Search for the cell housing the specified text and yield its (x, y) center coordinate. 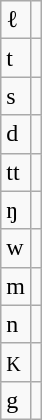
ŋ (16, 210)
w (16, 248)
tt (16, 172)
K (16, 362)
m (16, 286)
n (16, 324)
t (16, 58)
d (16, 134)
g (16, 400)
ℓ (16, 20)
s (16, 96)
